Extract the (X, Y) coordinate from the center of the cell holding the provided text.  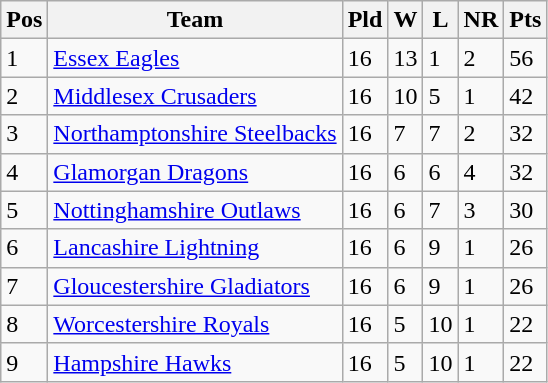
30 (526, 210)
Pld (365, 20)
Pos (24, 20)
42 (526, 96)
Team (195, 20)
Nottinghamshire Outlaws (195, 210)
Northamptonshire Steelbacks (195, 134)
8 (24, 324)
Worcestershire Royals (195, 324)
W (406, 20)
Middlesex Crusaders (195, 96)
13 (406, 58)
Essex Eagles (195, 58)
56 (526, 58)
L (440, 20)
Pts (526, 20)
Lancashire Lightning (195, 248)
Glamorgan Dragons (195, 172)
Hampshire Hawks (195, 362)
NR (481, 20)
Gloucestershire Gladiators (195, 286)
